Scan for the cell matching the given text and deliver its (x, y) coordinate at center. 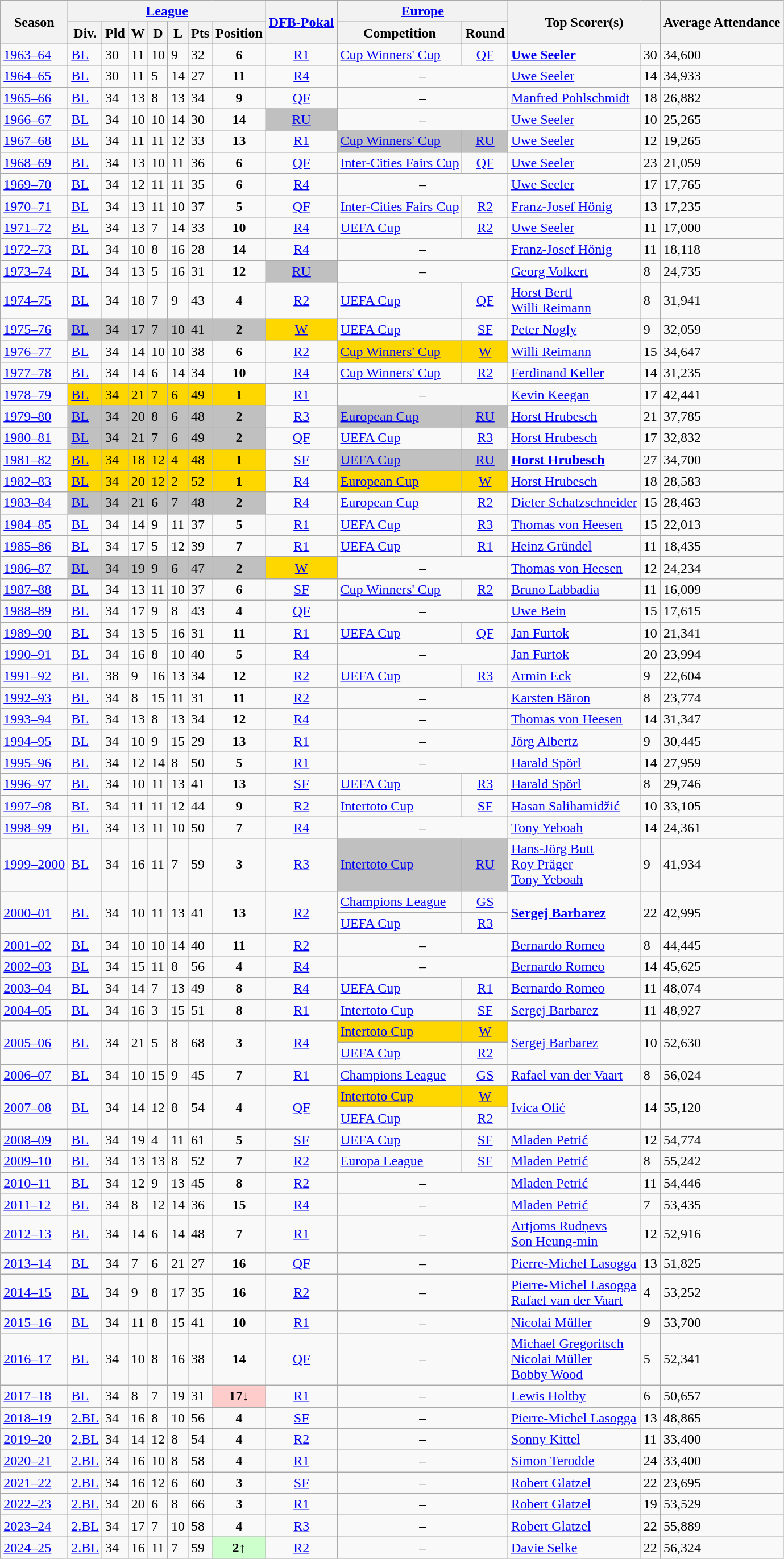
1966–67 (34, 119)
Jörg Albertz (574, 741)
45,625 (722, 966)
23,994 (722, 655)
28,583 (722, 481)
1987–88 (34, 589)
Ferdinand Keller (574, 373)
Rafael van der Vaart (574, 1075)
1965–66 (34, 98)
17,235 (722, 206)
Manfred Pohlschmidt (574, 98)
Div. (85, 33)
Bruno Labbadia (574, 589)
53,700 (722, 1322)
2003–04 (34, 988)
1972–73 (34, 249)
2022–23 (34, 1504)
1991–92 (34, 676)
Simon Terodde (574, 1461)
Europe (422, 11)
32,059 (722, 330)
50,657 (722, 1396)
Kevin Keegan (574, 395)
53,435 (722, 1205)
23 (650, 163)
30,445 (722, 741)
Hasan Salihamidžić (574, 806)
Pld (115, 33)
Pts (200, 33)
29 (200, 741)
52,630 (722, 1043)
1997–98 (34, 806)
Dieter Schatzschneider (574, 503)
53,252 (722, 1292)
Georg Volkert (574, 271)
24,234 (722, 568)
2010–11 (34, 1183)
2011–12 (34, 1205)
1993–94 (34, 719)
Average Attendance (722, 22)
24,361 (722, 828)
1985–86 (34, 546)
1977–78 (34, 373)
1969–70 (34, 184)
1983–84 (34, 503)
1976–77 (34, 352)
1978–79 (34, 395)
2008–09 (34, 1140)
Ivica Olić (574, 1107)
53,529 (722, 1504)
28 (200, 249)
Artjoms Rudņevs Son Heung-min (574, 1234)
2↑ (239, 1548)
1963–64 (34, 55)
18,118 (722, 249)
Armin Eck (574, 676)
Season (34, 22)
2007–08 (34, 1107)
2021–22 (34, 1483)
68 (200, 1043)
Top Scorer(s) (584, 22)
1992–93 (34, 698)
Hans-Jörg Butt Roy Präger Tony Yeboah (574, 865)
48,865 (722, 1418)
2019–20 (34, 1440)
1994–95 (34, 741)
Peter Nogly (574, 330)
34,600 (722, 55)
2004–05 (34, 1010)
28,463 (722, 503)
34,700 (722, 460)
1979–80 (34, 416)
Lewis Holtby (574, 1396)
Competition (400, 33)
16,009 (722, 589)
Position (239, 33)
51,825 (722, 1263)
23,695 (722, 1483)
27,959 (722, 763)
1975–76 (34, 330)
42,995 (722, 912)
54,446 (722, 1183)
22,604 (722, 676)
1996–97 (34, 784)
32 (200, 55)
21,341 (722, 633)
21,059 (722, 163)
55,889 (722, 1526)
1998–99 (34, 828)
29,746 (722, 784)
1999–2000 (34, 865)
17,615 (722, 611)
Davie Selke (574, 1548)
Tony Yeboah (574, 828)
18,435 (722, 546)
Sonny Kittel (574, 1440)
61 (200, 1140)
56,024 (722, 1075)
44,445 (722, 945)
2002–03 (34, 966)
Karsten Bäron (574, 698)
1968–69 (34, 163)
34,933 (722, 76)
Nicolai Müller (574, 1322)
1981–82 (34, 460)
2001–02 (34, 945)
1967–68 (34, 141)
44 (200, 806)
1964–65 (34, 76)
Uwe Bein (574, 611)
1988–89 (34, 611)
1971–72 (34, 228)
2024–25 (34, 1548)
2018–19 (34, 1418)
L (177, 33)
Europa League (400, 1161)
66 (200, 1504)
1980–81 (34, 438)
2006–07 (34, 1075)
25,265 (722, 119)
Horst Bertl Willi Reimann (574, 300)
17,765 (722, 184)
2000–01 (34, 912)
52,916 (722, 1234)
33,105 (722, 806)
39 (200, 546)
2020–21 (34, 1461)
42,441 (722, 395)
51 (200, 1010)
48,927 (722, 1010)
34,647 (722, 352)
2016–17 (34, 1359)
1995–96 (34, 763)
22,013 (722, 524)
31,347 (722, 719)
19,265 (722, 141)
1986–87 (34, 568)
2017–18 (34, 1396)
1973–74 (34, 271)
Pierre-Michel Lasogga Rafael van der Vaart (574, 1292)
2009–10 (34, 1161)
Heinz Gründel (574, 546)
55,242 (722, 1161)
League (167, 11)
23,774 (722, 698)
2014–15 (34, 1292)
DFB-Pokal (301, 22)
24,735 (722, 271)
2012–13 (34, 1234)
26,882 (722, 98)
Willi Reimann (574, 352)
37,785 (722, 416)
1974–75 (34, 300)
Round (485, 33)
17,000 (722, 228)
55,120 (722, 1107)
1970–71 (34, 206)
48,074 (722, 988)
60 (200, 1483)
1984–85 (34, 524)
54,774 (722, 1140)
D (158, 33)
56,324 (722, 1548)
Michael Gregoritsch Nicolai Müller Bobby Wood (574, 1359)
24 (650, 1461)
1982–83 (34, 481)
31,235 (722, 373)
2023–24 (34, 1526)
47 (200, 568)
31,941 (722, 300)
17↓ (239, 1396)
2013–14 (34, 1263)
1989–90 (34, 633)
2015–16 (34, 1322)
41,934 (722, 865)
1990–91 (34, 655)
32,832 (722, 438)
52,341 (722, 1359)
2005–06 (34, 1043)
